Detect which cell encompasses the target text, then output its (X, Y) center coordinate. 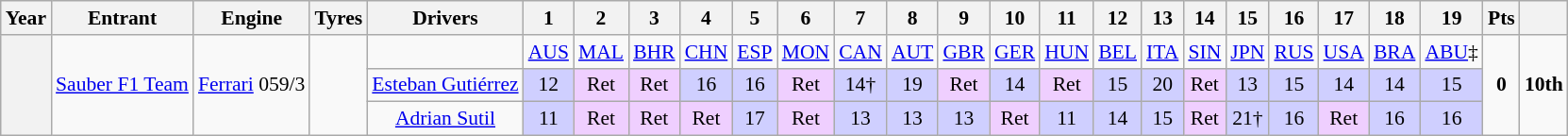
GBR (964, 52)
14† (860, 85)
Entrant (123, 18)
8 (912, 18)
1 (549, 18)
4 (707, 18)
2 (601, 18)
7 (860, 18)
9 (964, 18)
10th (1543, 85)
HUN (1066, 52)
CHN (707, 52)
ESP (755, 52)
USA (1343, 52)
21† (1247, 119)
Sauber F1 Team (123, 85)
ITA (1162, 52)
BRA (1394, 52)
10 (1015, 18)
6 (806, 18)
RUS (1293, 52)
Engine (251, 18)
BHR (655, 52)
GER (1015, 52)
ABU‡ (1451, 52)
3 (655, 18)
18 (1394, 18)
Drivers (445, 18)
Esteban Gutiérrez (445, 85)
JPN (1247, 52)
SIN (1204, 52)
BEL (1117, 52)
AUT (912, 52)
Tyres (338, 18)
MAL (601, 52)
Year (26, 18)
CAN (860, 52)
MON (806, 52)
Ferrari 059/3 (251, 85)
Adrian Sutil (445, 119)
Pts (1502, 18)
5 (755, 18)
0 (1502, 85)
AUS (549, 52)
20 (1162, 85)
